Scan for the cell matching the given text and deliver its (x, y) coordinate at center. 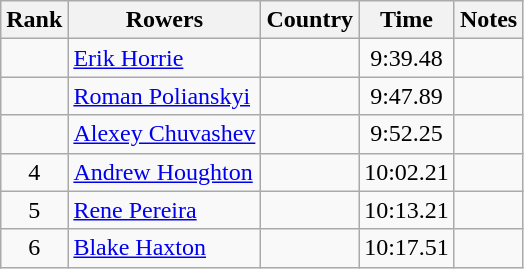
Rank (34, 20)
Country (310, 20)
Alexey Chuvashev (164, 134)
9:52.25 (407, 134)
Time (407, 20)
Notes (488, 20)
Blake Haxton (164, 248)
10:17.51 (407, 248)
Roman Polianskyi (164, 96)
Erik Horrie (164, 58)
9:39.48 (407, 58)
9:47.89 (407, 96)
Rowers (164, 20)
10:13.21 (407, 210)
6 (34, 248)
Andrew Houghton (164, 172)
4 (34, 172)
Rene Pereira (164, 210)
5 (34, 210)
10:02.21 (407, 172)
